Find where the given text appears and provide that cell's center as [x, y] coordinate. 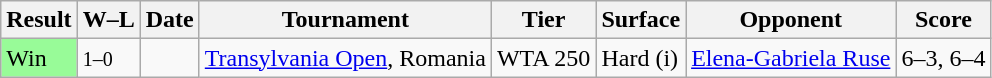
Tournament [345, 20]
W–L [108, 20]
Hard (i) [641, 58]
Result [39, 20]
1–0 [108, 58]
Date [170, 20]
Score [944, 20]
Tier [543, 20]
Surface [641, 20]
6–3, 6–4 [944, 58]
Elena-Gabriela Ruse [791, 58]
WTA 250 [543, 58]
Opponent [791, 20]
Win [39, 58]
Transylvania Open, Romania [345, 58]
